Find where the given text appears and provide that cell's center as [x, y] coordinate. 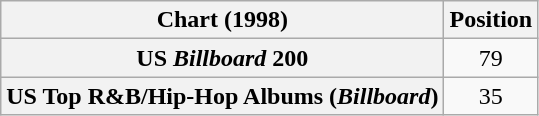
Chart (1998) [222, 20]
US Billboard 200 [222, 58]
US Top R&B/Hip-Hop Albums (Billboard) [222, 96]
35 [491, 96]
Position [491, 20]
79 [491, 58]
